Extract the [x, y] coordinate from the center of the cell holding the provided text.  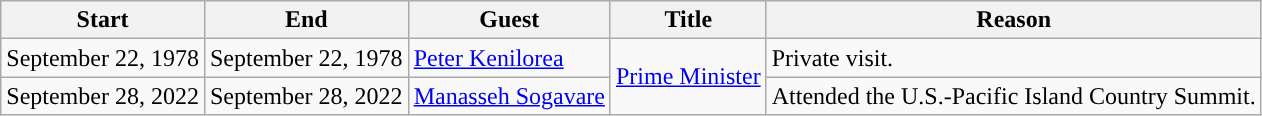
Peter Kenilorea [509, 58]
Start [103, 20]
Prime Minister [688, 77]
Private visit. [1014, 58]
End [306, 20]
Manasseh Sogavare [509, 96]
Reason [1014, 20]
Attended the U.S.-Pacific Island Country Summit. [1014, 96]
Guest [509, 20]
Title [688, 20]
